Return (x, y) of the center of cell containing provided text 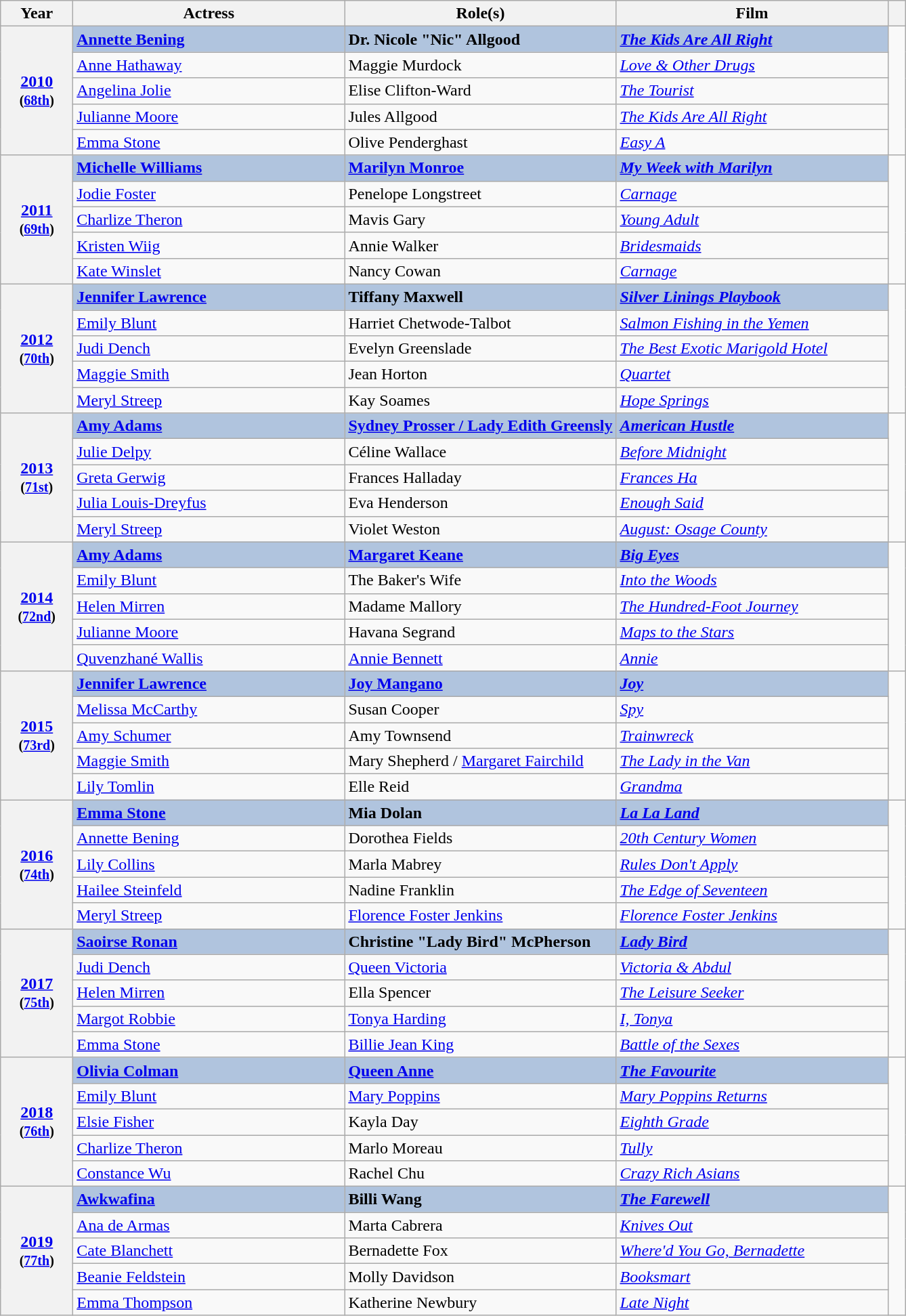
Julie Delpy (209, 452)
Nadine Franklin (481, 890)
Anne Hathaway (209, 65)
The Hundred-Foot Journey (752, 606)
Mary Poppins Returns (752, 1096)
Tonya Harding (481, 1019)
Susan Cooper (481, 709)
The Tourist (752, 91)
Ella Spencer (481, 993)
The Favourite (752, 1070)
Actress (209, 14)
Madame Mallory (481, 606)
Billie Jean King (481, 1044)
Jean Horton (481, 375)
Jodie Foster (209, 194)
Hailee Steinfeld (209, 890)
La La Land (752, 813)
Kate Winslet (209, 271)
Booksmart (752, 1277)
2019 (77th) (37, 1251)
2017 (75th) (37, 993)
Violet Weston (481, 529)
Battle of the Sexes (752, 1044)
Molly Davidson (481, 1277)
20th Century Women (752, 839)
Céline Wallace (481, 452)
Awkwafina (209, 1200)
Quvenzhané Wallis (209, 658)
Angelina Jolie (209, 91)
Lily Collins (209, 864)
Annie Walker (481, 245)
Maggie Murdock (481, 65)
2011 (69th) (37, 219)
The Best Exotic Marigold Hotel (752, 349)
Kristen Wiig (209, 245)
The Edge of Seventeen (752, 890)
Ana de Armas (209, 1225)
Margaret Keane (481, 555)
Elise Clifton-Ward (481, 91)
Silver Linings Playbook (752, 297)
Marlo Moreau (481, 1148)
Havana Segrand (481, 632)
Joy Mangano (481, 683)
Emma Thompson (209, 1302)
2012 (70th) (37, 348)
Joy (752, 683)
Frances Halladay (481, 477)
I, Tonya (752, 1019)
Cate Blanchett (209, 1251)
2010 (68th) (37, 91)
The Leisure Seeker (752, 993)
Lady Bird (752, 941)
Katherine Newbury (481, 1302)
Into the Woods (752, 580)
Hope Springs (752, 400)
Michelle Williams (209, 168)
Eighth Grade (752, 1122)
Tully (752, 1148)
Saoirse Ronan (209, 941)
Mavis Gary (481, 219)
Love & Other Drugs (752, 65)
The Baker's Wife (481, 580)
Before Midnight (752, 452)
My Week with Marilyn (752, 168)
Christine "Lady Bird" McPherson (481, 941)
Marta Cabrera (481, 1225)
Kayla Day (481, 1122)
Jules Allgood (481, 116)
Spy (752, 709)
Constance Wu (209, 1174)
Beanie Feldstein (209, 1277)
2016 (74th) (37, 864)
Nancy Cowan (481, 271)
2018 (76th) (37, 1122)
Olivia Colman (209, 1070)
2014 (72nd) (37, 606)
The Lady in the Van (752, 761)
The Farewell (752, 1200)
Mary Poppins (481, 1096)
Billi Wang (481, 1200)
Annie (752, 658)
Queen Anne (481, 1070)
Penelope Longstreet (481, 194)
Amy Schumer (209, 735)
Grandma (752, 787)
Knives Out (752, 1225)
Film (752, 14)
Dr. Nicole "Nic" Allgood (481, 39)
Rachel Chu (481, 1174)
Year (37, 14)
Kay Soames (481, 400)
American Hustle (752, 426)
Sydney Prosser / Lady Edith Greensly (481, 426)
Victoria & Abdul (752, 967)
August: Osage County (752, 529)
Enough Said (752, 503)
Olive Penderghast (481, 142)
Harriet Chetwode-Talbot (481, 323)
Elle Reid (481, 787)
Eva Henderson (481, 503)
Margot Robbie (209, 1019)
Dorothea Fields (481, 839)
Crazy Rich Asians (752, 1174)
Salmon Fishing in the Yemen (752, 323)
Maps to the Stars (752, 632)
Evelyn Greenslade (481, 349)
Amy Townsend (481, 735)
Marilyn Monroe (481, 168)
Annie Bennett (481, 658)
2013 (71st) (37, 477)
Melissa McCarthy (209, 709)
Role(s) (481, 14)
2015 (73rd) (37, 735)
Easy A (752, 142)
Trainwreck (752, 735)
Tiffany Maxwell (481, 297)
Young Adult (752, 219)
Bernadette Fox (481, 1251)
Mia Dolan (481, 813)
Greta Gerwig (209, 477)
Bridesmaids (752, 245)
Julia Louis-Dreyfus (209, 503)
Mary Shepherd / Margaret Fairchild (481, 761)
Rules Don't Apply (752, 864)
Quartet (752, 375)
Queen Victoria (481, 967)
Marla Mabrey (481, 864)
Where'd You Go, Bernadette (752, 1251)
Frances Ha (752, 477)
Late Night (752, 1302)
Lily Tomlin (209, 787)
Elsie Fisher (209, 1122)
Big Eyes (752, 555)
